Scan for the cell matching the given text and deliver its [X, Y] coordinate at center. 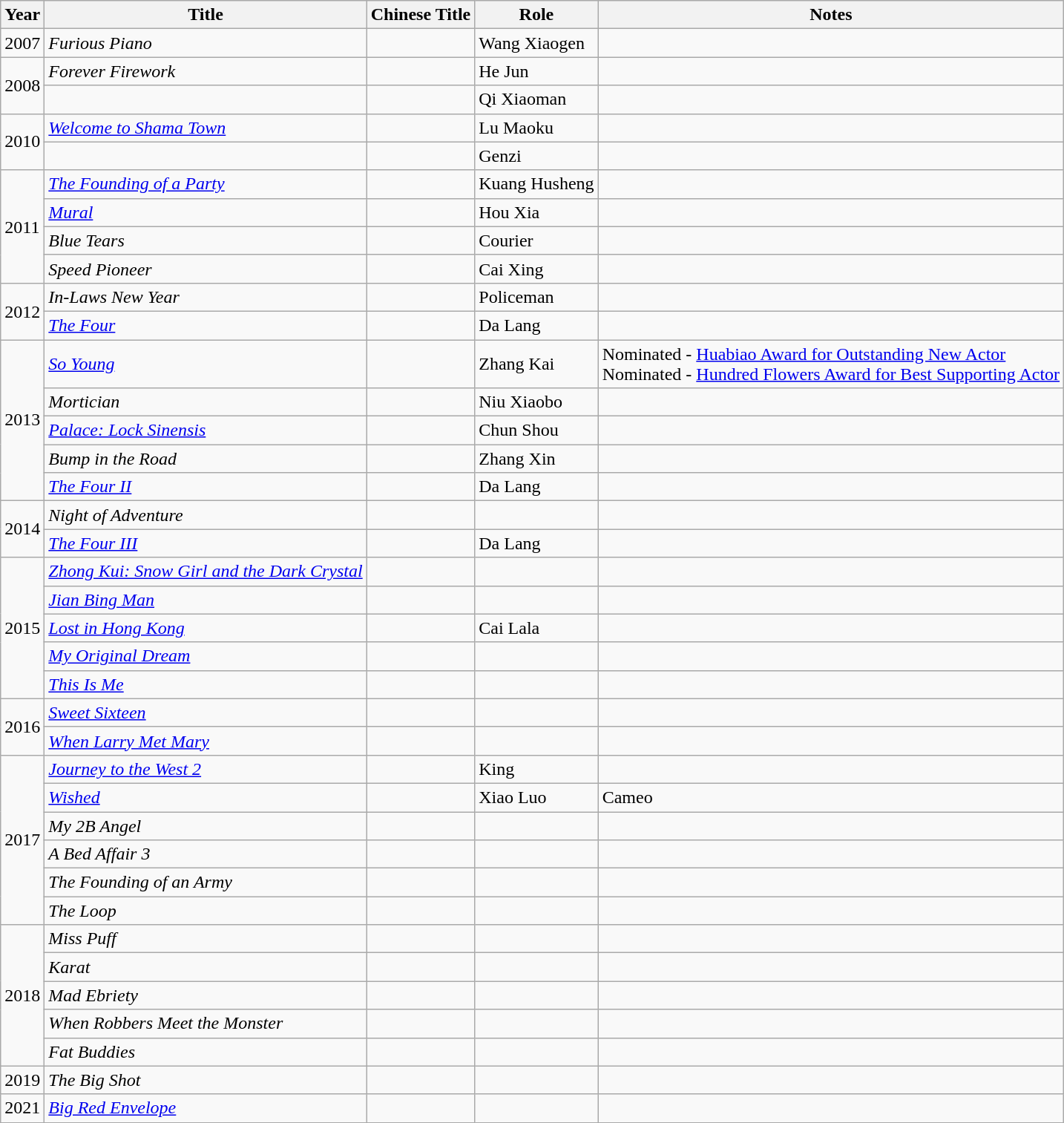
Speed Pioneer [206, 269]
2021 [22, 1108]
2007 [22, 43]
A Bed Affair 3 [206, 854]
Jian Bing Man [206, 600]
Forever Firework [206, 71]
Mural [206, 212]
Big Red Envelope [206, 1108]
2019 [22, 1080]
The Four II [206, 487]
The Loop [206, 911]
Night of Adventure [206, 515]
Cameo [831, 797]
2015 [22, 628]
2012 [22, 311]
The Founding of an Army [206, 883]
2011 [22, 226]
My Original Dream [206, 656]
Karat [206, 967]
Miss Puff [206, 939]
2008 [22, 85]
Blue Tears [206, 240]
Nominated - Huabiao Award for Outstanding New ActorNominated - Hundred Flowers Award for Best Supporting Actor [831, 364]
Notes [831, 15]
Courier [536, 240]
2016 [22, 727]
Title [206, 15]
Niu Xiaobo [536, 402]
He Jun [536, 71]
The Big Shot [206, 1080]
Wang Xiaogen [536, 43]
King [536, 769]
Bump in the Road [206, 459]
Mortician [206, 402]
2017 [22, 839]
This Is Me [206, 684]
Mad Ebriety [206, 995]
The Founding of a Party [206, 184]
Chun Shou [536, 430]
Zhang Kai [536, 364]
Xiao Luo [536, 797]
When Larry Met Mary [206, 741]
Kuang Husheng [536, 184]
Furious Piano [206, 43]
Fat Buddies [206, 1052]
2018 [22, 995]
Cai Lala [536, 628]
Genzi [536, 156]
2010 [22, 142]
Palace: Lock Sinensis [206, 430]
My 2B Angel [206, 826]
Hou Xia [536, 212]
Qi Xiaoman [536, 99]
Policeman [536, 297]
2014 [22, 529]
Journey to the West 2 [206, 769]
Cai Xing [536, 269]
The Four [206, 325]
So Young [206, 364]
Zhong Kui: Snow Girl and the Dark Crystal [206, 572]
Wished [206, 797]
2013 [22, 420]
Year [22, 15]
Zhang Xin [536, 459]
Lu Maoku [536, 128]
In-Laws New Year [206, 297]
When Robbers Meet the Monster [206, 1024]
Lost in Hong Kong [206, 628]
Chinese Title [421, 15]
Welcome to Shama Town [206, 128]
Role [536, 15]
Sweet Sixteen [206, 713]
The Four III [206, 543]
